Find where the given text appears and provide that cell's center as (X, Y) coordinate. 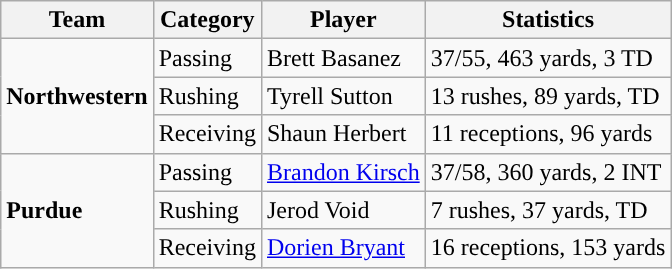
Northwestern (77, 96)
Brandon Kirsch (343, 172)
Player (343, 20)
Shaun Herbert (343, 134)
Category (207, 20)
7 rushes, 37 yards, TD (548, 210)
Dorien Bryant (343, 248)
Statistics (548, 20)
37/55, 463 yards, 3 TD (548, 58)
Brett Basanez (343, 58)
Jerod Void (343, 210)
Purdue (77, 210)
11 receptions, 96 yards (548, 134)
13 rushes, 89 yards, TD (548, 96)
Team (77, 20)
37/58, 360 yards, 2 INT (548, 172)
16 receptions, 153 yards (548, 248)
Tyrell Sutton (343, 96)
